For the text-containing cell, return its midpoint in [x, y] coordinate format. 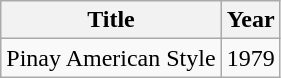
Year [250, 20]
Title [111, 20]
1979 [250, 58]
Pinay American Style [111, 58]
